Return the [X, Y] coordinate for the center point of the cell that contains the specified text.  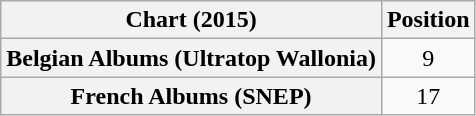
9 [428, 58]
French Albums (SNEP) [192, 96]
Belgian Albums (Ultratop Wallonia) [192, 58]
Chart (2015) [192, 20]
Position [428, 20]
17 [428, 96]
